Pinpoint the cell where the given text exists, returning its (x, y) midpoint coordinate. 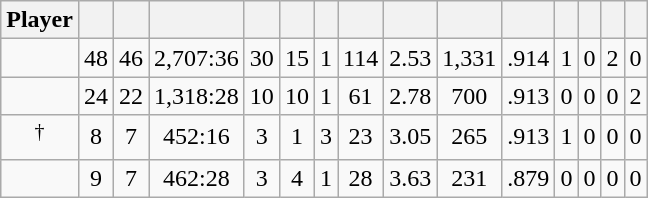
61 (361, 96)
3.05 (410, 138)
265 (470, 138)
22 (132, 96)
231 (470, 178)
28 (361, 178)
† (40, 138)
1,331 (470, 58)
15 (296, 58)
452:16 (197, 138)
23 (361, 138)
1,318:28 (197, 96)
700 (470, 96)
.879 (528, 178)
3.63 (410, 178)
8 (96, 138)
48 (96, 58)
114 (361, 58)
4 (296, 178)
2,707:36 (197, 58)
30 (262, 58)
2.78 (410, 96)
2.53 (410, 58)
462:28 (197, 178)
24 (96, 96)
9 (96, 178)
46 (132, 58)
Player (40, 20)
.914 (528, 58)
